Return the (x, y) coordinate for the center point of the cell that contains the specified text.  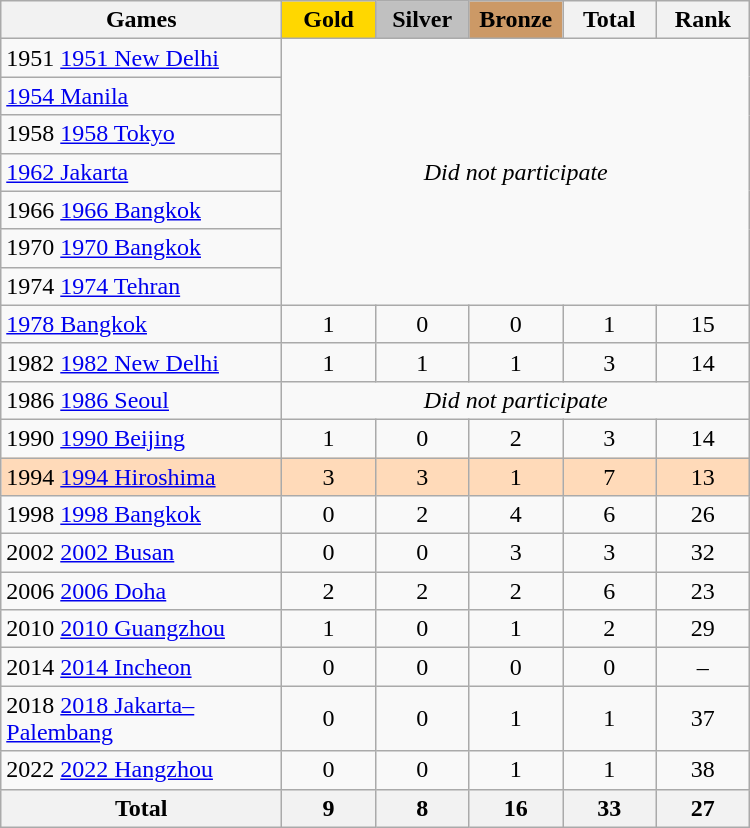
2010 2010 Guangzhou (142, 629)
29 (703, 629)
16 (516, 808)
2014 2014 Incheon (142, 667)
27 (703, 808)
1994 1994 Hiroshima (142, 477)
1990 1990 Beijing (142, 438)
1978 Bangkok (142, 324)
8 (422, 808)
2022 2022 Hangzhou (142, 770)
Gold (329, 20)
1982 1982 New Delhi (142, 362)
32 (703, 553)
38 (703, 770)
Rank (703, 20)
Bronze (516, 20)
Games (142, 20)
1951 1951 New Delhi (142, 58)
7 (609, 477)
1998 1998 Bangkok (142, 515)
Silver (422, 20)
1954 Manila (142, 96)
2006 2006 Doha (142, 591)
13 (703, 477)
– (703, 667)
37 (703, 718)
1966 1966 Bangkok (142, 210)
2018 2018 Jakarta–Palembang (142, 718)
4 (516, 515)
26 (703, 515)
1986 1986 Seoul (142, 400)
1962 Jakarta (142, 172)
2002 2002 Busan (142, 553)
33 (609, 808)
15 (703, 324)
1974 1974 Tehran (142, 286)
23 (703, 591)
1970 1970 Bangkok (142, 248)
9 (329, 808)
1958 1958 Tokyo (142, 134)
